Detect which cell encompasses the target text, then output its (x, y) center coordinate. 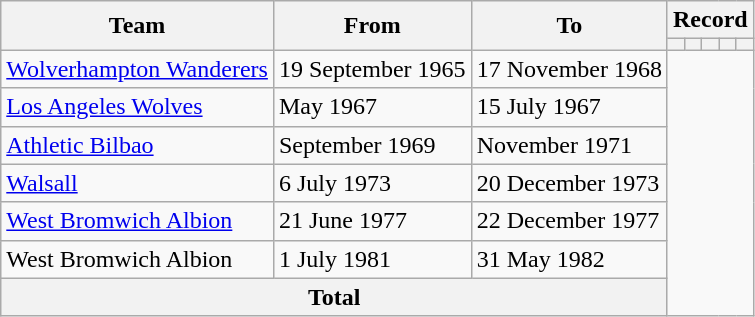
From (372, 26)
Athletic Bilbao (138, 145)
May 1967 (372, 107)
Record (710, 20)
15 July 1967 (569, 107)
Walsall (138, 183)
To (569, 26)
22 December 1977 (569, 221)
17 November 1968 (569, 69)
Total (334, 297)
1 July 1981 (372, 259)
20 December 1973 (569, 183)
6 July 1973 (372, 183)
21 June 1977 (372, 221)
September 1969 (372, 145)
31 May 1982 (569, 259)
Wolverhampton Wanderers (138, 69)
Los Angeles Wolves (138, 107)
Team (138, 26)
November 1971 (569, 145)
19 September 1965 (372, 69)
